Determine the (x, y) coordinate at the center of the cell enclosing the given text.  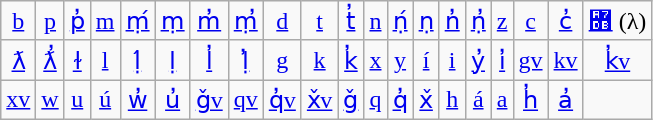
ṃ (172, 21)
g (282, 60)
m̓ (209, 21)
ṃ́ (138, 21)
ṇ̓ (478, 21)
ṃ̓ (246, 21)
kv (566, 60)
n̓ (452, 21)
l̓ (209, 60)
ṇ (426, 21)
p̓ (77, 21)
h̓ (530, 100)
a̓ (566, 100)
í (426, 60)
t (320, 21)
ṇ́ (400, 21)
y̓ (478, 60)
a (502, 100)
w̓ (138, 100)
q (376, 100)
ƛ̓ (50, 60)
x (376, 60)
ǧv (209, 100)
d (282, 21)
ḷ̓ (246, 60)
t̓ (351, 21)
k̓ (351, 60)
ƛ (18, 60)
m (105, 21)
h (452, 100)
gv (530, 60)
k̓v (618, 60)
z (502, 21)
ɫ (77, 60)
l (105, 60)
ǧ (351, 100)
qv (246, 100)
i (452, 60)
ḷ́ (138, 60)
x̌ (426, 100)
ú (105, 100)
i̓ (502, 60)
q̓ (400, 100)
q̓v (282, 100)
u (77, 100)
ꟛ (λ) (618, 21)
c (530, 21)
ḷ (172, 60)
á (478, 100)
p (50, 21)
n (376, 21)
xv (18, 100)
k (320, 60)
y (400, 60)
w (50, 100)
c̓ (566, 21)
u̓ (172, 100)
x̌v (320, 100)
b (18, 21)
